Find where the given text appears and provide that cell's center as [X, Y] coordinate. 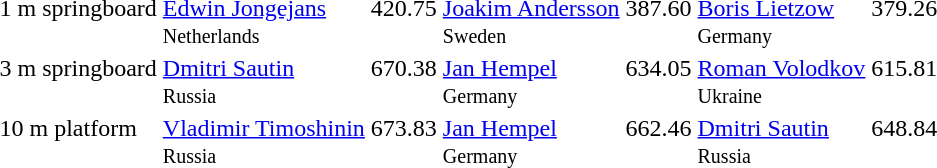
Jan HempelGermany [531, 82]
670.38 [404, 82]
Dmitri SautinRussia [264, 82]
634.05 [658, 82]
Roman VolodkovUkraine [782, 82]
